Scan for the cell matching the given text and deliver its (X, Y) coordinate at center. 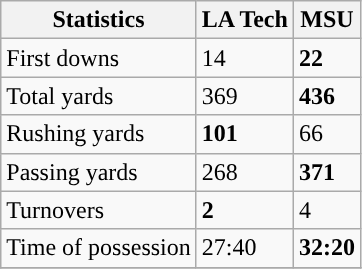
32:20 (326, 248)
MSU (326, 20)
2 (244, 210)
101 (244, 134)
Statistics (99, 20)
First downs (99, 58)
4 (326, 210)
Rushing yards (99, 134)
22 (326, 58)
436 (326, 96)
Total yards (99, 96)
LA Tech (244, 20)
268 (244, 172)
66 (326, 134)
27:40 (244, 248)
Turnovers (99, 210)
14 (244, 58)
369 (244, 96)
371 (326, 172)
Passing yards (99, 172)
Time of possession (99, 248)
